Return (x, y) of the center of cell containing provided text 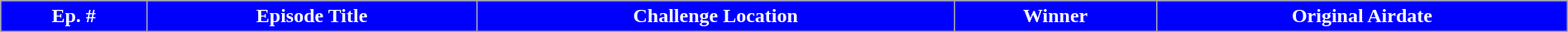
Episode Title (311, 16)
Original Airdate (1363, 16)
Winner (1055, 16)
Ep. # (74, 16)
Challenge Location (716, 16)
